Search for the cell housing the specified text and yield its (X, Y) center coordinate. 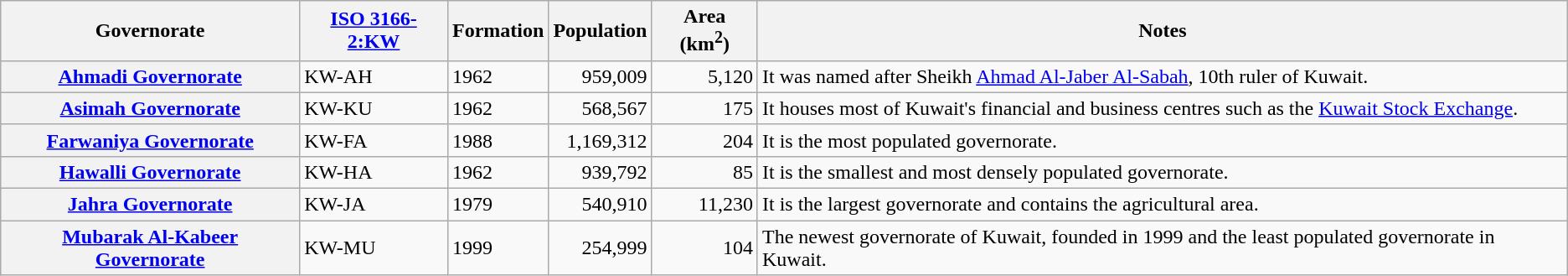
1979 (498, 205)
204 (705, 140)
1999 (498, 248)
KW-AH (374, 76)
It is the most populated governorate. (1163, 140)
Governorate (151, 31)
85 (705, 172)
104 (705, 248)
939,792 (600, 172)
Population (600, 31)
5,120 (705, 76)
254,999 (600, 248)
KW-JA (374, 205)
Hawalli Governorate (151, 172)
175 (705, 108)
959,009 (600, 76)
KW-FA (374, 140)
KW-MU (374, 248)
Farwaniya Governorate (151, 140)
It is the largest governorate and contains the agricultural area. (1163, 205)
KW-KU (374, 108)
Asimah Governorate (151, 108)
1988 (498, 140)
It was named after Sheikh Ahmad Al-Jaber Al-Sabah, 10th ruler of Kuwait. (1163, 76)
The newest governorate of Kuwait, founded in 1999 and the least populated governorate in Kuwait. (1163, 248)
568,567 (600, 108)
Mubarak Al-Kabeer Governorate (151, 248)
It houses most of Kuwait's financial and business centres such as the Kuwait Stock Exchange. (1163, 108)
Jahra Governorate (151, 205)
11,230 (705, 205)
ISO 3166-2:KW (374, 31)
Area (km2) (705, 31)
1,169,312 (600, 140)
540,910 (600, 205)
Notes (1163, 31)
Formation (498, 31)
It is the smallest and most densely populated governorate. (1163, 172)
Ahmadi Governorate (151, 76)
KW-HA (374, 172)
